Search for the cell housing the specified text and yield its (x, y) center coordinate. 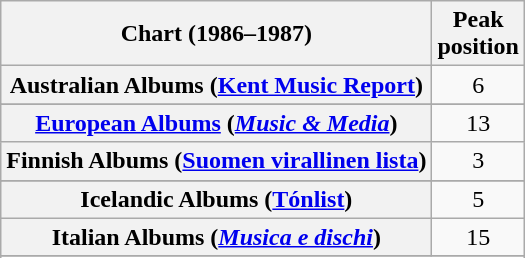
Icelandic Albums (Tónlist) (216, 199)
Peakposition (478, 34)
5 (478, 199)
Chart (1986–1987) (216, 34)
3 (478, 161)
Australian Albums (Kent Music Report) (216, 85)
6 (478, 85)
13 (478, 123)
European Albums (Music & Media) (216, 123)
Finnish Albums (Suomen virallinen lista) (216, 161)
Italian Albums (Musica e dischi) (216, 237)
15 (478, 237)
